Output the [X, Y] coordinate of the center of the cell containing the given text.  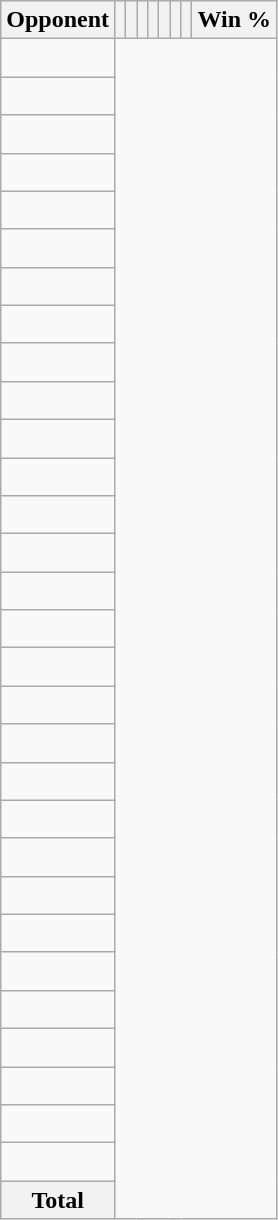
Total [58, 1200]
Opponent [58, 20]
Win % [234, 20]
